Determine the (x, y) coordinate at the center of the cell enclosing the given text.  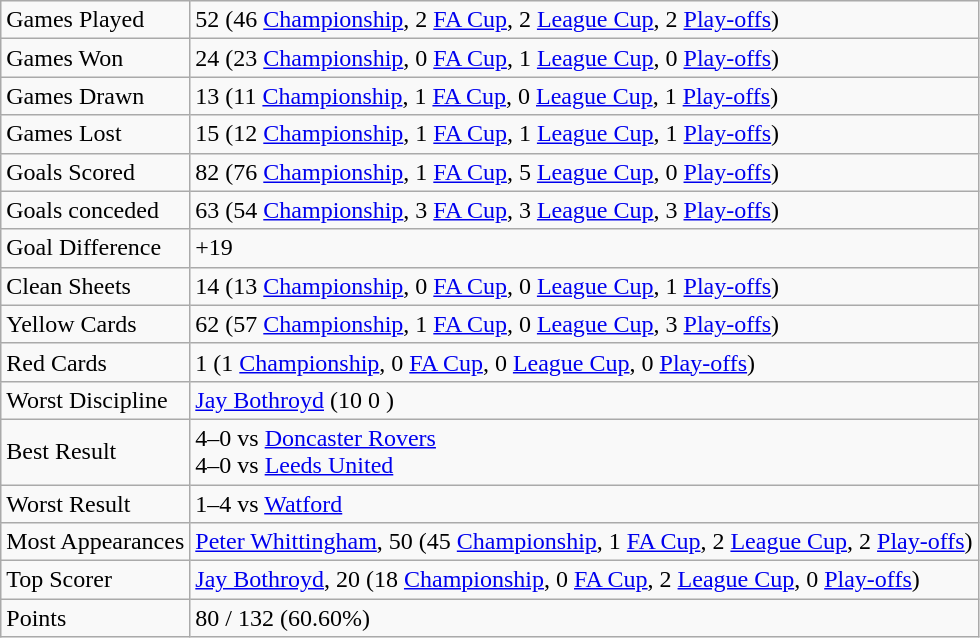
Goals Scored (96, 172)
Top Scorer (96, 580)
1 (1 Championship, 0 FA Cup, 0 League Cup, 0 Play-offs) (584, 362)
13 (11 Championship, 1 FA Cup, 0 League Cup, 1 Play-offs) (584, 96)
Jay Bothroyd (10 0 ) (584, 400)
Goal Difference (96, 248)
Best Result (96, 452)
Peter Whittingham, 50 (45 Championship, 1 FA Cup, 2 League Cup, 2 Play-offs) (584, 542)
Points (96, 618)
Worst Discipline (96, 400)
Jay Bothroyd, 20 (18 Championship, 0 FA Cup, 2 League Cup, 0 Play-offs) (584, 580)
82 (76 Championship, 1 FA Cup, 5 League Cup, 0 Play-offs) (584, 172)
Worst Result (96, 503)
1–4 vs Watford (584, 503)
Clean Sheets (96, 286)
Most Appearances (96, 542)
24 (23 Championship, 0 FA Cup, 1 League Cup, 0 Play-offs) (584, 58)
Red Cards (96, 362)
Games Lost (96, 134)
15 (12 Championship, 1 FA Cup, 1 League Cup, 1 Play-offs) (584, 134)
+19 (584, 248)
62 (57 Championship, 1 FA Cup, 0 League Cup, 3 Play-offs) (584, 324)
Games Won (96, 58)
63 (54 Championship, 3 FA Cup, 3 League Cup, 3 Play-offs) (584, 210)
52 (46 Championship, 2 FA Cup, 2 League Cup, 2 Play-offs) (584, 20)
Games Played (96, 20)
Goals conceded (96, 210)
14 (13 Championship, 0 FA Cup, 0 League Cup, 1 Play-offs) (584, 286)
80 / 132 (60.60%) (584, 618)
Games Drawn (96, 96)
4–0 vs Doncaster Rovers4–0 vs Leeds United (584, 452)
Yellow Cards (96, 324)
